Output the [x, y] coordinate of the center of the cell containing the given text.  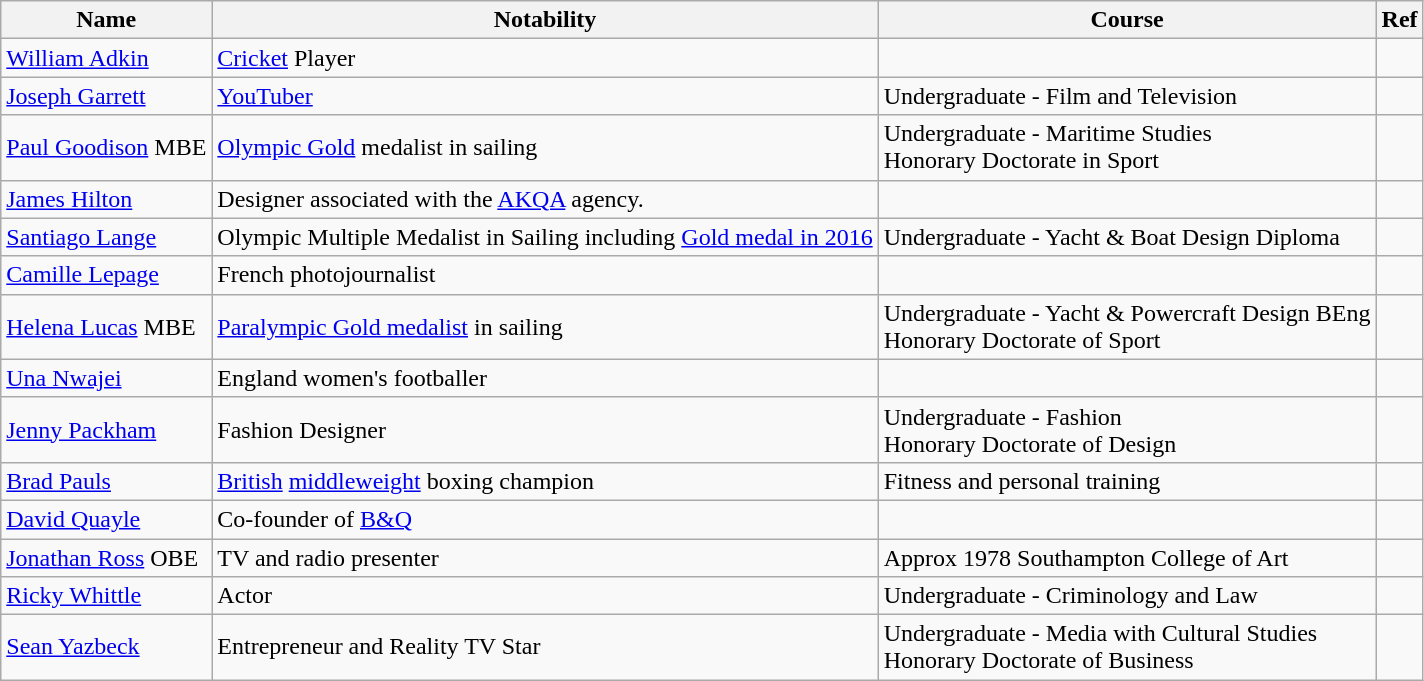
Actor [545, 596]
Course [1127, 20]
Jenny Packham [106, 430]
Name [106, 20]
Paul Goodison MBE [106, 148]
Joseph Garrett [106, 96]
Santiago Lange [106, 237]
Ricky Whittle [106, 596]
Cricket Player [545, 58]
Entrepreneur and Reality TV Star [545, 648]
TV and radio presenter [545, 557]
British middleweight boxing champion [545, 481]
Paralympic Gold medalist in sailing [545, 326]
Una Nwajei [106, 378]
Fitness and personal training [1127, 481]
Undergraduate - Yacht & Boat Design Diploma [1127, 237]
YouTuber [545, 96]
James Hilton [106, 199]
Jonathan Ross OBE [106, 557]
Brad Pauls [106, 481]
Camille Lepage [106, 275]
Olympic Gold medalist in sailing [545, 148]
Olympic Multiple Medalist in Sailing including Gold medal in 2016 [545, 237]
Notability [545, 20]
Fashion Designer [545, 430]
Undergraduate - Film and Television [1127, 96]
Ref [1400, 20]
David Quayle [106, 519]
French photojournalist [545, 275]
Undergraduate - Maritime StudiesHonorary Doctorate in Sport [1127, 148]
Co-founder of B&Q [545, 519]
Undergraduate - Yacht & Powercraft Design BEng Honorary Doctorate of Sport [1127, 326]
Helena Lucas MBE [106, 326]
Undergraduate - Media with Cultural StudiesHonorary Doctorate of Business [1127, 648]
William Adkin [106, 58]
England women's footballer [545, 378]
Sean Yazbeck [106, 648]
Undergraduate - Criminology and Law [1127, 596]
Undergraduate - FashionHonorary Doctorate of Design [1127, 430]
Approx 1978 Southampton College of Art [1127, 557]
Designer associated with the AKQA agency. [545, 199]
